Determine the (X, Y) coordinate at the center of the cell enclosing the given text.  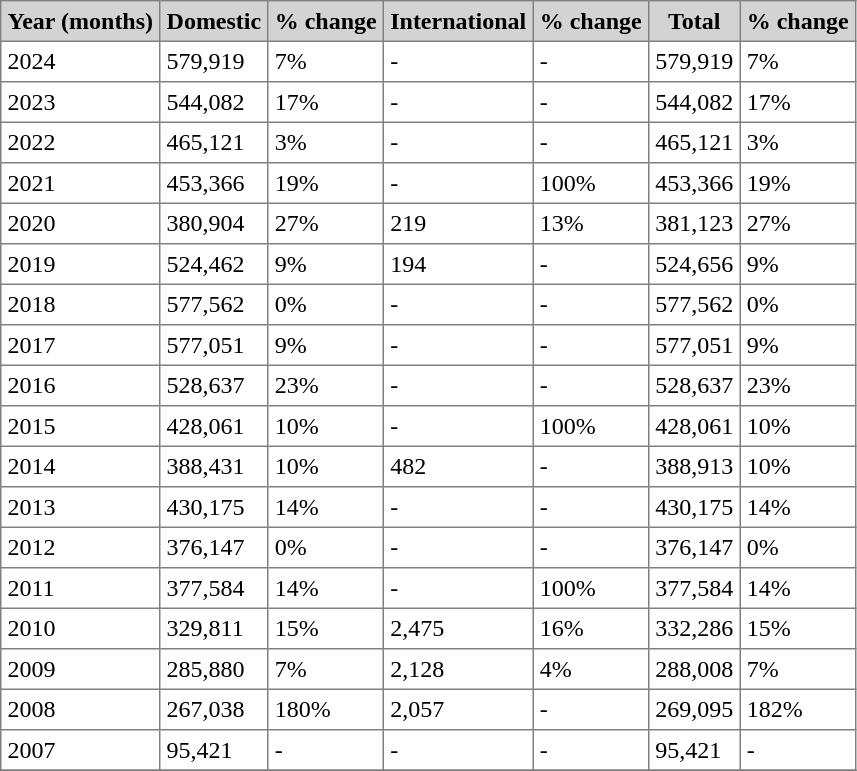
180% (326, 709)
2,128 (458, 669)
2021 (80, 183)
2013 (80, 507)
2008 (80, 709)
381,123 (694, 223)
194 (458, 264)
2019 (80, 264)
2,057 (458, 709)
2010 (80, 628)
267,038 (214, 709)
2017 (80, 345)
2009 (80, 669)
2014 (80, 466)
2,475 (458, 628)
2020 (80, 223)
329,811 (214, 628)
288,008 (694, 669)
16% (591, 628)
388,913 (694, 466)
2016 (80, 385)
269,095 (694, 709)
2024 (80, 61)
482 (458, 466)
388,431 (214, 466)
2018 (80, 304)
2022 (80, 142)
2015 (80, 426)
219 (458, 223)
2011 (80, 588)
Total (694, 21)
380,904 (214, 223)
524,462 (214, 264)
285,880 (214, 669)
2007 (80, 750)
2023 (80, 102)
International (458, 21)
4% (591, 669)
2012 (80, 547)
332,286 (694, 628)
Domestic (214, 21)
Year (months) (80, 21)
524,656 (694, 264)
182% (798, 709)
13% (591, 223)
